Find where the given text appears and provide that cell's center as [X, Y] coordinate. 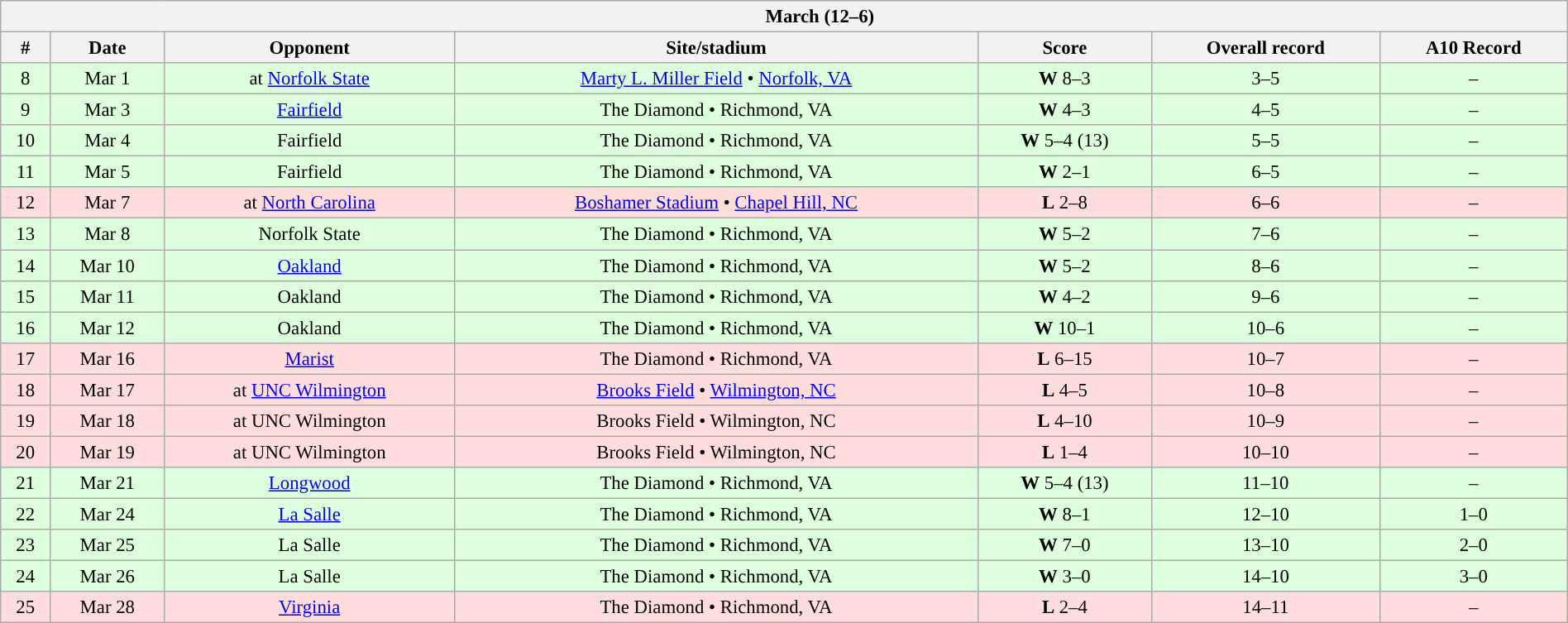
10–9 [1265, 420]
14–10 [1265, 576]
2–0 [1474, 545]
5–5 [1265, 141]
Mar 3 [108, 110]
W 8–1 [1065, 514]
23 [26, 545]
20 [26, 452]
8 [26, 79]
Mar 12 [108, 328]
12–10 [1265, 514]
18 [26, 390]
10–7 [1265, 358]
10–8 [1265, 390]
Norfolk State [309, 234]
at North Carolina [309, 203]
10–6 [1265, 328]
3–0 [1474, 576]
W 7–0 [1065, 545]
W 10–1 [1065, 328]
13 [26, 234]
25 [26, 607]
L 6–15 [1065, 358]
8–6 [1265, 266]
24 [26, 576]
Mar 21 [108, 483]
L 1–4 [1065, 452]
Marist [309, 358]
11 [26, 172]
6–6 [1265, 203]
A10 Record [1474, 47]
Mar 25 [108, 545]
W 4–2 [1065, 296]
W 4–3 [1065, 110]
21 [26, 483]
14–11 [1265, 607]
Mar 8 [108, 234]
Mar 17 [108, 390]
Mar 18 [108, 420]
Mar 26 [108, 576]
17 [26, 358]
L 4–5 [1065, 390]
9 [26, 110]
3–5 [1265, 79]
10 [26, 141]
Score [1065, 47]
W 8–3 [1065, 79]
Mar 1 [108, 79]
Opponent [309, 47]
19 [26, 420]
15 [26, 296]
W 2–1 [1065, 172]
16 [26, 328]
L 4–10 [1065, 420]
at Norfolk State [309, 79]
7–6 [1265, 234]
March (12–6) [784, 17]
Mar 7 [108, 203]
Mar 4 [108, 141]
Mar 11 [108, 296]
Boshamer Stadium • Chapel Hill, NC [716, 203]
# [26, 47]
Site/stadium [716, 47]
Overall record [1265, 47]
Virginia [309, 607]
1–0 [1474, 514]
Mar 28 [108, 607]
Date [108, 47]
L 2–4 [1065, 607]
Mar 24 [108, 514]
Marty L. Miller Field • Norfolk, VA [716, 79]
Mar 10 [108, 266]
13–10 [1265, 545]
W 3–0 [1065, 576]
10–10 [1265, 452]
11–10 [1265, 483]
Longwood [309, 483]
12 [26, 203]
22 [26, 514]
6–5 [1265, 172]
L 2–8 [1065, 203]
Mar 5 [108, 172]
14 [26, 266]
Mar 16 [108, 358]
4–5 [1265, 110]
Mar 19 [108, 452]
9–6 [1265, 296]
